Scan for the cell matching the given text and deliver its (X, Y) coordinate at center. 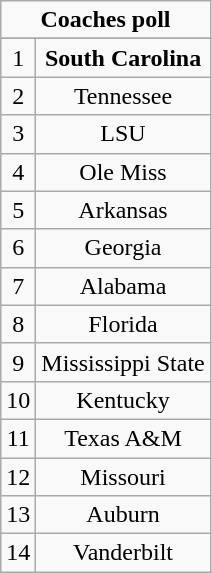
South Carolina (123, 58)
2 (18, 96)
Alabama (123, 286)
Mississippi State (123, 362)
Texas A&M (123, 438)
7 (18, 286)
10 (18, 400)
11 (18, 438)
9 (18, 362)
14 (18, 553)
LSU (123, 134)
Kentucky (123, 400)
3 (18, 134)
Auburn (123, 515)
Coaches poll (106, 20)
Tennessee (123, 96)
Missouri (123, 477)
4 (18, 172)
Arkansas (123, 210)
13 (18, 515)
Georgia (123, 248)
Florida (123, 324)
5 (18, 210)
8 (18, 324)
Vanderbilt (123, 553)
Ole Miss (123, 172)
1 (18, 58)
6 (18, 248)
12 (18, 477)
